Identify which cell holds the provided text, then report its [x, y] central coordinate. 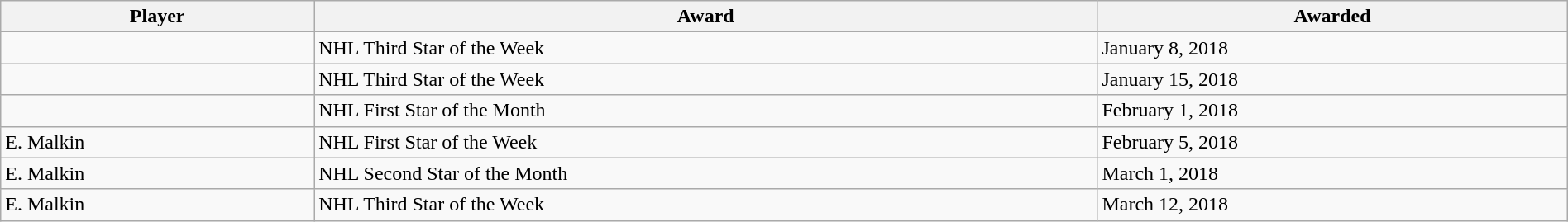
January 8, 2018 [1332, 48]
March 1, 2018 [1332, 173]
Player [157, 17]
NHL First Star of the Week [706, 142]
February 5, 2018 [1332, 142]
Award [706, 17]
NHL Second Star of the Month [706, 173]
January 15, 2018 [1332, 79]
NHL First Star of the Month [706, 111]
Awarded [1332, 17]
March 12, 2018 [1332, 205]
February 1, 2018 [1332, 111]
